Output the [X, Y] coordinate of the center of the cell containing the given text.  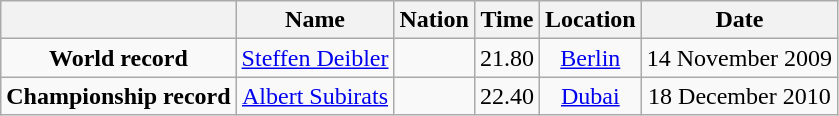
Berlin [590, 58]
Time [506, 20]
Location [590, 20]
Steffen Deibler [315, 58]
Dubai [590, 96]
22.40 [506, 96]
18 December 2010 [739, 96]
Albert Subirats [315, 96]
Nation [434, 20]
World record [118, 58]
Championship record [118, 96]
Date [739, 20]
14 November 2009 [739, 58]
Name [315, 20]
21.80 [506, 58]
